Extract the [X, Y] coordinate from the center of the cell holding the provided text.  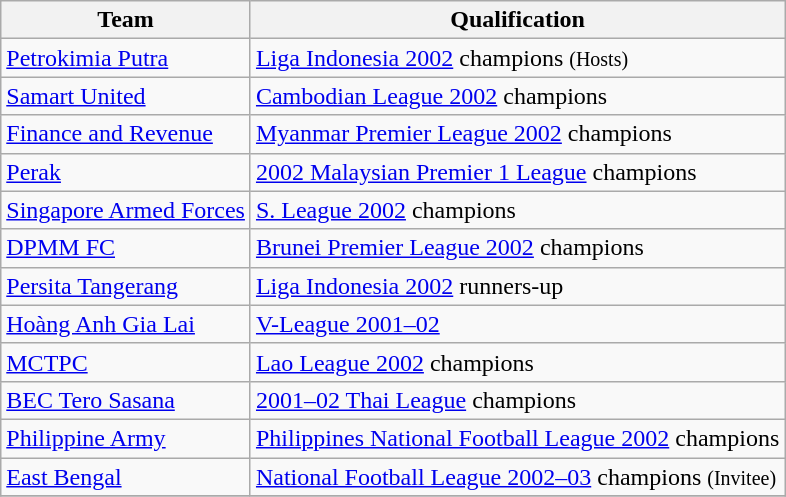
Liga Indonesia 2002 runners-up [517, 286]
Cambodian League 2002 champions [517, 96]
Brunei Premier League 2002 champions [517, 248]
S. League 2002 champions [517, 210]
Myanmar Premier League 2002 champions [517, 134]
East Bengal [126, 477]
Philippines National Football League 2002 champions [517, 438]
2002 Malaysian Premier 1 League champions [517, 172]
Qualification [517, 20]
Liga Indonesia 2002 champions (Hosts) [517, 58]
Singapore Armed Forces [126, 210]
Perak [126, 172]
Team [126, 20]
Lao League 2002 champions [517, 362]
Hoàng Anh Gia Lai [126, 324]
DPMM FC [126, 248]
Persita Tangerang [126, 286]
Finance and Revenue [126, 134]
Philippine Army [126, 438]
National Football League 2002–03 champions (Invitee) [517, 477]
Petrokimia Putra [126, 58]
2001–02 Thai League champions [517, 400]
Samart United [126, 96]
BEC Tero Sasana [126, 400]
MCTPC [126, 362]
V-League 2001–02 [517, 324]
